Extract the [x, y] coordinate from the center of the cell holding the provided text.  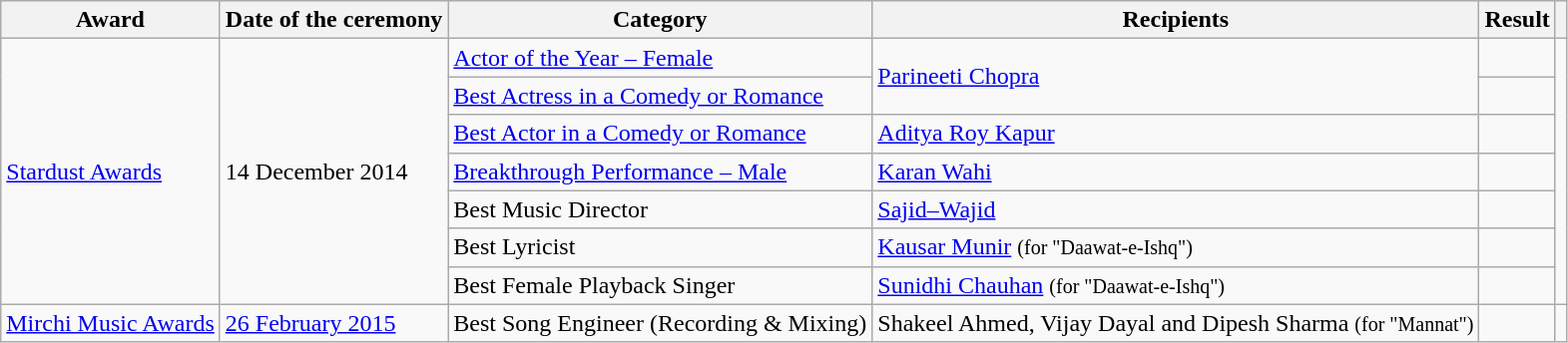
Parineeti Chopra [1176, 77]
Date of the ceremony [333, 20]
Best Female Playback Singer [661, 285]
Aditya Roy Kapur [1176, 134]
Best Song Engineer (Recording & Mixing) [661, 323]
Shakeel Ahmed, Vijay Dayal and Dipesh Sharma (for "Mannat") [1176, 323]
Result [1517, 20]
Breakthrough Performance – Male [661, 171]
Actor of the Year – Female [661, 58]
Karan Wahi [1176, 171]
Kausar Munir (for "Daawat-e-Ishq") [1176, 247]
Category [661, 20]
Best Lyricist [661, 247]
Recipients [1176, 20]
14 December 2014 [333, 171]
Award [111, 20]
Stardust Awards [111, 171]
26 February 2015 [333, 323]
Sunidhi Chauhan (for "Daawat-e-Ishq") [1176, 285]
Mirchi Music Awards [111, 323]
Sajid–Wajid [1176, 209]
Best Actor in a Comedy or Romance [661, 134]
Best Actress in a Comedy or Romance [661, 96]
Best Music Director [661, 209]
